Output the [X, Y] coordinate of the center of the cell containing the given text.  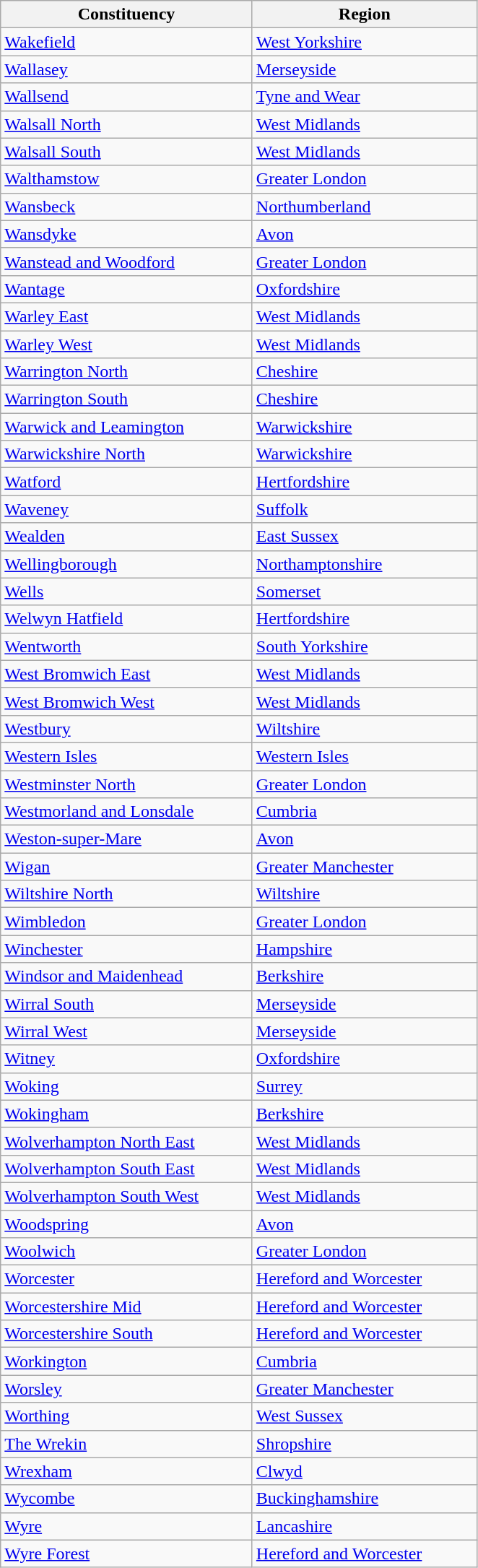
Wellingborough [127, 564]
Walsall South [127, 152]
Wycombe [127, 1499]
East Sussex [364, 537]
Clwyd [364, 1471]
Wells [127, 592]
Wolverhampton South East [127, 1169]
Walsall North [127, 124]
Surrey [364, 1086]
West Bromwich West [127, 701]
Worcestershire Mid [127, 1307]
Wantage [127, 289]
Woking [127, 1086]
Wansdyke [127, 234]
Warwick and Leamington [127, 427]
Hampshire [364, 949]
Region [364, 14]
Westbury [127, 729]
Constituency [127, 14]
South Yorkshire [364, 646]
Somerset [364, 592]
West Sussex [364, 1416]
Westminster North [127, 784]
Warwickshire North [127, 454]
Northamptonshire [364, 564]
Wyre Forest [127, 1554]
Lancashire [364, 1526]
Wallsend [127, 97]
Westmorland and Lonsdale [127, 812]
Wolverhampton North East [127, 1141]
Worthing [127, 1416]
Buckinghamshire [364, 1499]
Worcester [127, 1279]
Windsor and Maidenhead [127, 976]
Woodspring [127, 1224]
Woolwich [127, 1252]
Watford [127, 482]
Northumberland [364, 207]
Wolverhampton South West [127, 1196]
Warley East [127, 316]
West Yorkshire [364, 42]
Walthamstow [127, 179]
Wiltshire North [127, 894]
Wealden [127, 537]
Witney [127, 1059]
Wansbeck [127, 207]
Worsley [127, 1389]
Wyre [127, 1526]
Waveney [127, 509]
Winchester [127, 949]
Weston-super-Mare [127, 839]
Warrington South [127, 399]
Wakefield [127, 42]
West Bromwich East [127, 674]
Warrington North [127, 372]
The Wrekin [127, 1444]
Shropshire [364, 1444]
Wallasey [127, 69]
Wanstead and Woodford [127, 261]
Workington [127, 1361]
Wirral South [127, 1004]
Worcestershire South [127, 1334]
Wokingham [127, 1114]
Warley West [127, 345]
Wigan [127, 867]
Welwyn Hatfield [127, 619]
Wimbledon [127, 922]
Wrexham [127, 1471]
Tyne and Wear [364, 97]
Wentworth [127, 646]
Suffolk [364, 509]
Wirral West [127, 1031]
